Search for the cell housing the specified text and yield its (X, Y) center coordinate. 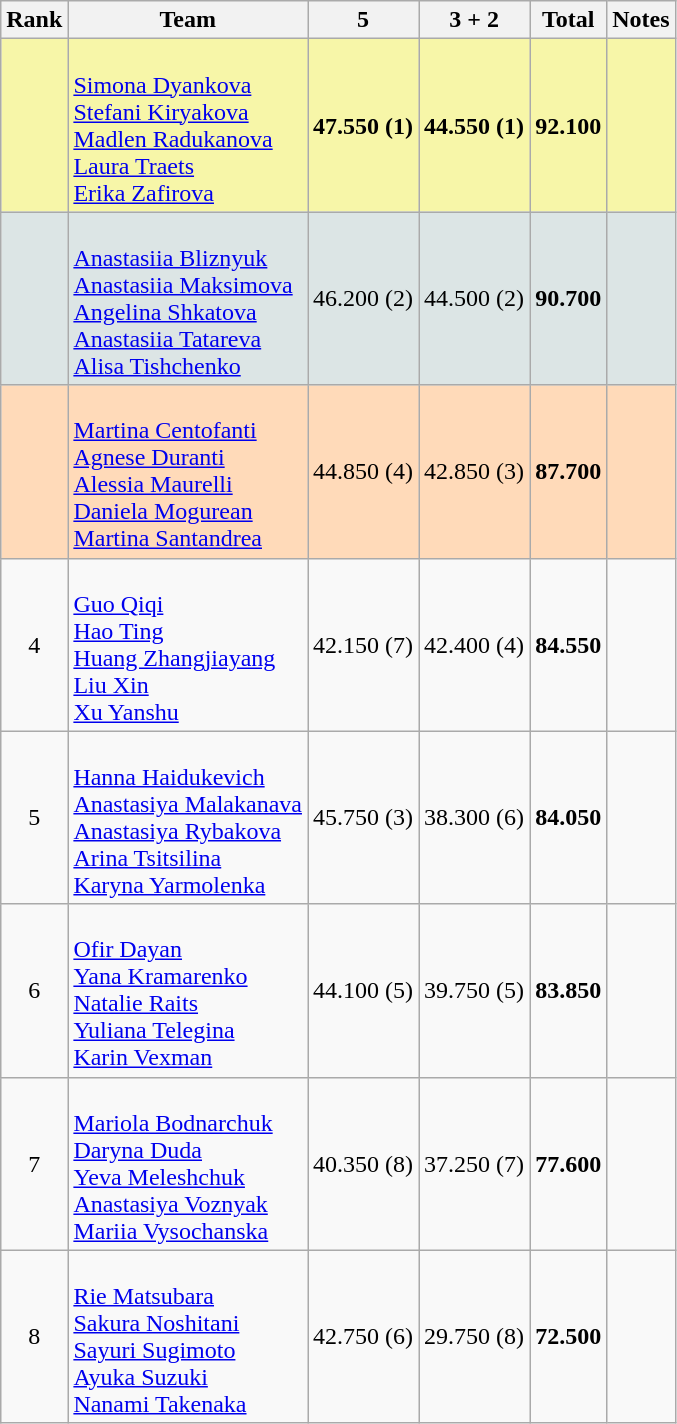
Team (188, 20)
46.200 (2) (364, 298)
29.750 (8) (474, 1336)
45.750 (3) (364, 818)
83.850 (568, 990)
Martina CentofantiAgnese DurantiAlessia MaurelliDaniela MogureanMartina Santandrea (188, 472)
42.750 (6) (364, 1336)
42.150 (7) (364, 644)
72.500 (568, 1336)
7 (34, 1164)
Mariola BodnarchukDaryna DudaYeva MeleshchukAnastasiya VoznyakMariia Vysochanska (188, 1164)
Notes (641, 20)
Hanna HaidukevichAnastasiya MalakanavaAnastasiya RybakovaArina TsitsilinaKaryna Yarmolenka (188, 818)
38.300 (6) (474, 818)
47.550 (1) (364, 126)
Total (568, 20)
44.850 (4) (364, 472)
92.100 (568, 126)
42.850 (3) (474, 472)
44.100 (5) (364, 990)
8 (34, 1336)
Rank (34, 20)
40.350 (8) (364, 1164)
44.500 (2) (474, 298)
Rie MatsubaraSakura NoshitaniSayuri SugimotoAyuka SuzukiNanami Takenaka (188, 1336)
84.550 (568, 644)
4 (34, 644)
42.400 (4) (474, 644)
Ofir DayanYana KramarenkoNatalie RaitsYuliana TeleginaKarin Vexman (188, 990)
37.250 (7) (474, 1164)
39.750 (5) (474, 990)
Simona DyankovaStefani KiryakovaMadlen RadukanovaLaura TraetsErika Zafirova (188, 126)
6 (34, 990)
84.050 (568, 818)
87.700 (568, 472)
44.550 (1) (474, 126)
77.600 (568, 1164)
Guo QiqiHao TingHuang ZhangjiayangLiu XinXu Yanshu (188, 644)
90.700 (568, 298)
3 + 2 (474, 20)
Anastasiia BliznyukAnastasiia MaksimovaAngelina ShkatovaAnastasiia TatarevaAlisa Tishchenko (188, 298)
